Scan for the cell matching the given text and deliver its [X, Y] coordinate at center. 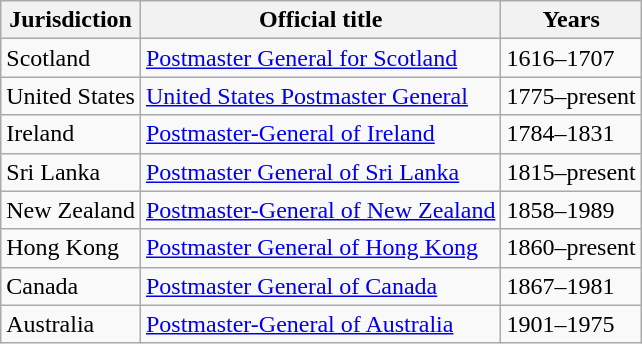
Australia [71, 324]
Postmaster General of Hong Kong [320, 248]
1784–1831 [571, 134]
Official title [320, 20]
1860–present [571, 248]
Scotland [71, 58]
United States Postmaster General [320, 96]
Postmaster General for Scotland [320, 58]
Hong Kong [71, 248]
Postmaster-General of Ireland [320, 134]
Sri Lanka [71, 172]
Canada [71, 286]
Postmaster General of Canada [320, 286]
1901–1975 [571, 324]
1867–1981 [571, 286]
Jurisdiction [71, 20]
Postmaster General of Sri Lanka [320, 172]
1775–present [571, 96]
1815–present [571, 172]
Postmaster-General of New Zealand [320, 210]
Postmaster-General of Australia [320, 324]
1616–1707 [571, 58]
Ireland [71, 134]
1858–1989 [571, 210]
United States [71, 96]
Years [571, 20]
New Zealand [71, 210]
